Provide the [X, Y] coordinate of the cell's center where the given text is located.  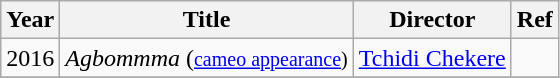
Agbommma (cameo appearance) [206, 58]
Tchidi Chekere [432, 58]
Ref [534, 20]
Director [432, 20]
Title [206, 20]
Year [30, 20]
2016 [30, 58]
